Return (X, Y) of the center of cell containing provided text 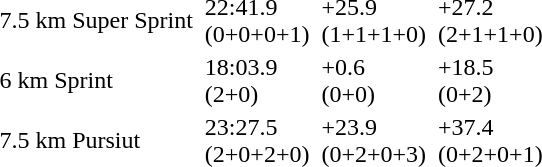
+0.6(0+0) (374, 80)
18:03.9(2+0) (257, 80)
